Output the (X, Y) coordinate of the center of the cell containing the given text.  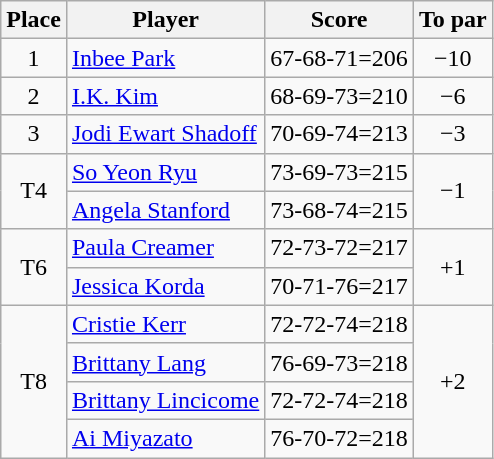
Brittany Lang (165, 362)
1 (34, 58)
73-69-73=215 (340, 172)
Inbee Park (165, 58)
Ai Miyazato (165, 438)
76-69-73=218 (340, 362)
Cristie Kerr (165, 324)
72-73-72=217 (340, 248)
T6 (34, 267)
+2 (452, 381)
−6 (452, 96)
70-71-76=217 (340, 286)
Player (165, 20)
68-69-73=210 (340, 96)
Place (34, 20)
−10 (452, 58)
So Yeon Ryu (165, 172)
67-68-71=206 (340, 58)
T4 (34, 191)
−1 (452, 191)
+1 (452, 267)
Angela Stanford (165, 210)
Score (340, 20)
Jessica Korda (165, 286)
Jodi Ewart Shadoff (165, 134)
I.K. Kim (165, 96)
3 (34, 134)
To par (452, 20)
Brittany Lincicome (165, 400)
2 (34, 96)
Paula Creamer (165, 248)
73-68-74=215 (340, 210)
70-69-74=213 (340, 134)
−3 (452, 134)
T8 (34, 381)
76-70-72=218 (340, 438)
